Scan for the cell matching the given text and deliver its [X, Y] coordinate at center. 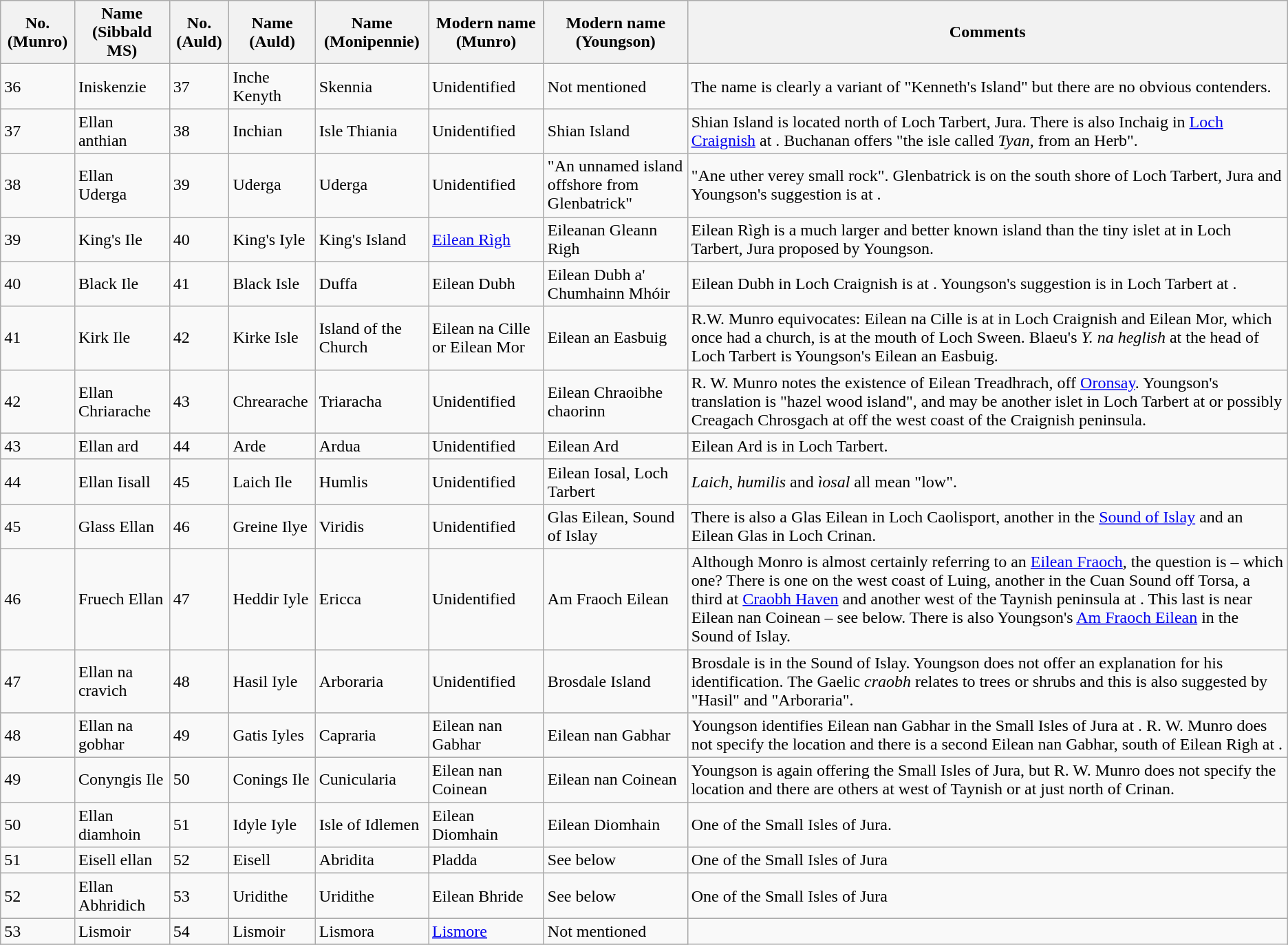
Ellan anthian [122, 131]
Ardua [372, 446]
Eilean Rìgh [486, 240]
Arde [272, 446]
No. (Auld) [200, 32]
Pladda [486, 860]
Ellan na gobhar [122, 735]
Gatis Iyles [272, 735]
Black Ile [122, 284]
Eilean Dubh in Loch Craignish is at . Youngson's suggestion is in Loch Tarbert at . [987, 284]
Inchian [272, 131]
Eisell [272, 860]
Kirke Isle [272, 338]
Eilean Dubh [486, 284]
Hasil Iyle [272, 681]
Cunicularia [372, 781]
There is also a Glas Eilean in Loch Caolisport, another in the Sound of Islay and an Eilean Glas in Loch Crinan. [987, 526]
Glass Ellan [122, 526]
Capraria [372, 735]
Name (Sibbald MS) [122, 32]
Heddir Iyle [272, 599]
Chrearache [272, 401]
Ellan ard [122, 446]
King's Iyle [272, 240]
Am Fraoch Eilean [615, 599]
Laich, humilis and ìosal all mean "low". [987, 482]
Ellan na cravich [122, 681]
"Ane uther verey small rock". Glenbatrick is on the south shore of Loch Tarbert, Jura and Youngson's suggestion is at . [987, 185]
Shian Island [615, 131]
Inche Kenyth [272, 87]
Eilean Rìgh is a much larger and better known island than the tiny islet at in Loch Tarbert, Jura proposed by Youngson. [987, 240]
Iniskenzie [122, 87]
Ellan Abhridich [122, 896]
Eilean an Easbuig [615, 338]
Conings Ile [272, 781]
36 [38, 87]
Lismore [486, 931]
Isle of Idlemen [372, 825]
Triaracha [372, 401]
King's Island [372, 240]
Arboraria [372, 681]
No. (Munro) [38, 32]
Island of the Church [372, 338]
Eilean Ard is in Loch Tarbert. [987, 446]
Eilean Dubh a' Chumhainn Mhóir [615, 284]
The name is clearly a variant of "Kenneth's Island" but there are no obvious contenders. [987, 87]
Modern name (Munro) [486, 32]
Eilean na Cille or Eilean Mor [486, 338]
Isle Thiania [372, 131]
Lismora [372, 931]
Viridis [372, 526]
One of the Small Isles of Jura. [987, 825]
Brosdale Island [615, 681]
Ellan Chriarache [122, 401]
Eilean Iosal, Loch Tarbert [615, 482]
Eilean Chraoibhe chaorinn [615, 401]
Comments [987, 32]
Black Isle [272, 284]
Ellan diamhoin [122, 825]
Laich Ile [272, 482]
Conyngis Ile [122, 781]
Skennia [372, 87]
Eilean Ard [615, 446]
54 [200, 931]
Ellan Uderga [122, 185]
Greine Ilye [272, 526]
Eisell ellan [122, 860]
Ellan Iisall [122, 482]
Eileanan Gleann Righ [615, 240]
Glas Eilean, Sound of Islay [615, 526]
Eilean Bhride [486, 896]
Fruech Ellan [122, 599]
Duffa [372, 284]
Modern name (Youngson) [615, 32]
Idyle Iyle [272, 825]
"An unnamed island offshore from Glenbatrick" [615, 185]
King's Ile [122, 240]
Name (Auld) [272, 32]
Name (Monipennie) [372, 32]
Kirk Ile [122, 338]
Ericca [372, 599]
Abridita [372, 860]
Humlis [372, 482]
